Extract the (x, y) coordinate from the center of the cell holding the provided text.  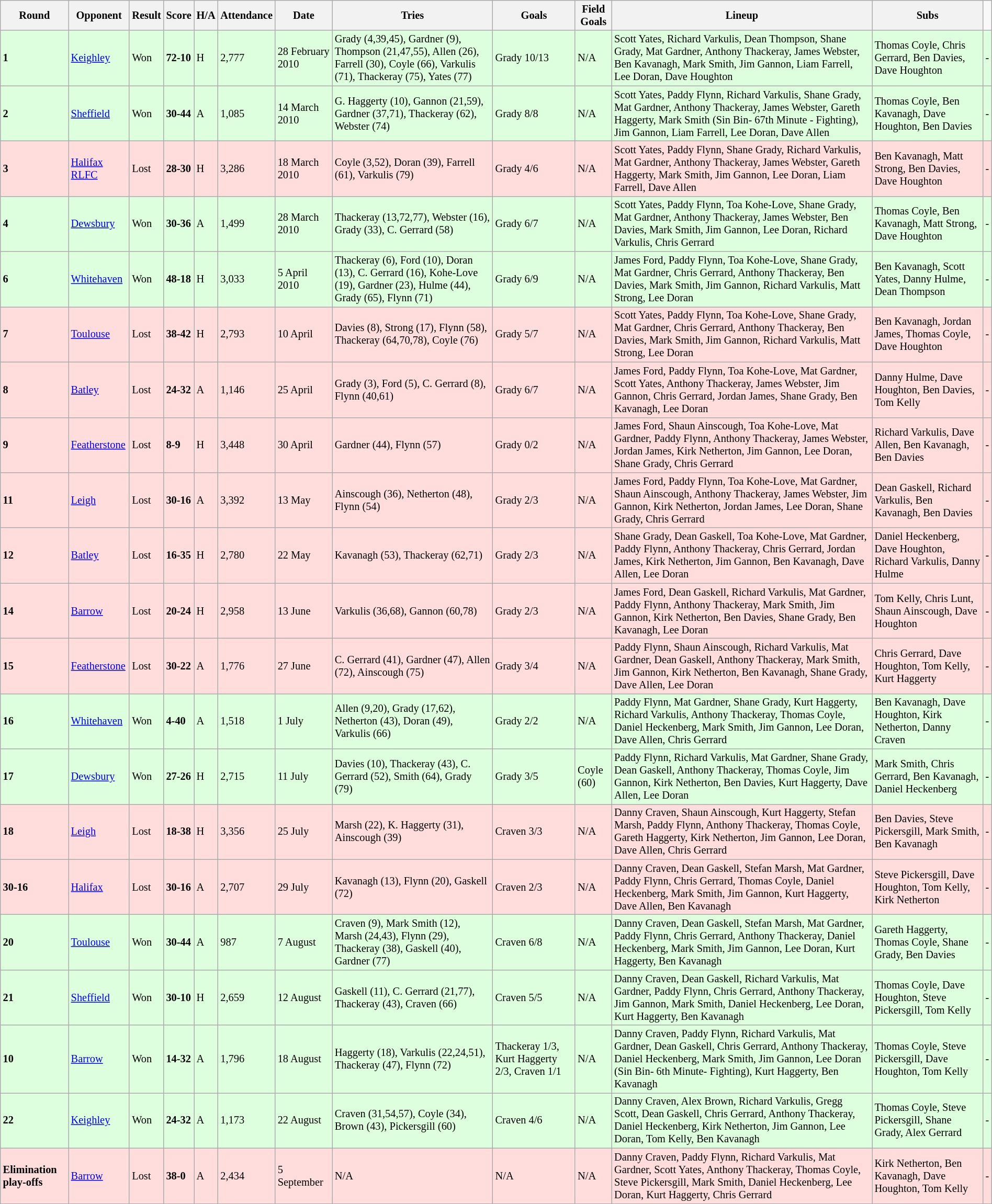
20 (35, 942)
8-9 (179, 445)
Ben Kavanagh, Jordan James, Thomas Coyle, Dave Houghton (928, 334)
2,958 (246, 611)
Kirk Netherton, Ben Kavanagh, Dave Houghton, Tom Kelly (928, 1176)
38-0 (179, 1176)
18 August (303, 1059)
30 April (303, 445)
3 (35, 168)
3,392 (246, 500)
Thomas Coyle, Steve Pickersgill, Dave Houghton, Tom Kelly (928, 1059)
1,499 (246, 224)
30-22 (179, 666)
Thackeray (6), Ford (10), Doran (13), C. Gerrard (16), Kohe-Love (19), Gardner (23), Hulme (44), Grady (65), Flynn (71) (412, 279)
30-10 (179, 997)
7 (35, 334)
Grady 2/2 (534, 721)
Elimination play-offs (35, 1176)
22 (35, 1120)
72-10 (179, 58)
Craven 5/5 (534, 997)
10 (35, 1059)
Result (146, 15)
1,518 (246, 721)
13 May (303, 500)
Subs (928, 15)
Craven 3/3 (534, 832)
Kavanagh (53), Thackeray (62,71) (412, 555)
Thomas Coyle, Ben Kavanagh, Dave Houghton, Ben Davies (928, 113)
29 July (303, 887)
Round (35, 15)
1,146 (246, 390)
18-38 (179, 832)
15 (35, 666)
Steve Pickersgill, Dave Houghton, Tom Kelly, Kirk Netherton (928, 887)
Varkulis (36,68), Gannon (60,78) (412, 611)
12 (35, 555)
30-36 (179, 224)
14 (35, 611)
5 April 2010 (303, 279)
G. Haggerty (10), Gannon (21,59), Gardner (37,71), Thackeray (62), Webster (74) (412, 113)
Grady 0/2 (534, 445)
Chris Gerrard, Dave Houghton, Tom Kelly, Kurt Haggerty (928, 666)
18 March 2010 (303, 168)
2,715 (246, 777)
1,085 (246, 113)
21 (35, 997)
Grady 4/6 (534, 168)
2,707 (246, 887)
Coyle (3,52), Doran (39), Farrell (61), Varkulis (79) (412, 168)
H/A (206, 15)
Halifax (99, 887)
7 August (303, 942)
28-30 (179, 168)
Davies (10), Thackeray (43), C. Gerrard (52), Smith (64), Grady (79) (412, 777)
Lineup (742, 15)
14-32 (179, 1059)
Ben Kavanagh, Dave Houghton, Kirk Netherton, Danny Craven (928, 721)
Opponent (99, 15)
Thomas Coyle, Dave Houghton, Steve Pickersgill, Tom Kelly (928, 997)
25 April (303, 390)
17 (35, 777)
13 June (303, 611)
Marsh (22), K. Haggerty (31), Ainscough (39) (412, 832)
Grady (3), Ford (5), C. Gerrard (8), Flynn (40,61) (412, 390)
2,793 (246, 334)
9 (35, 445)
2 (35, 113)
Craven 6/8 (534, 942)
Craven (31,54,57), Coyle (34), Brown (43), Pickersgill (60) (412, 1120)
Allen (9,20), Grady (17,62), Netherton (43), Doran (49), Varkulis (66) (412, 721)
18 (35, 832)
20-24 (179, 611)
2,434 (246, 1176)
Grady (4,39,45), Gardner (9), Thompson (21,47,55), Allen (26), Farrell (30), Coyle (66), Varkulis (71), Thackeray (75), Yates (77) (412, 58)
C. Gerrard (41), Gardner (47), Allen (72), Ainscough (75) (412, 666)
Craven 2/3 (534, 887)
3,448 (246, 445)
Thackeray 1/3, Kurt Haggerty 2/3, Craven 1/1 (534, 1059)
3,286 (246, 168)
Craven 4/6 (534, 1120)
Attendance (246, 15)
11 (35, 500)
Thomas Coyle, Steve Pickersgill, Shane Grady, Alex Gerrard (928, 1120)
1,173 (246, 1120)
10 April (303, 334)
Davies (8), Strong (17), Flynn (58), Thackeray (64,70,78), Coyle (76) (412, 334)
4 (35, 224)
Grady 5/7 (534, 334)
Richard Varkulis, Dave Allen, Ben Kavanagh, Ben Davies (928, 445)
48-18 (179, 279)
Field Goals (593, 15)
22 May (303, 555)
Dean Gaskell, Richard Varkulis, Ben Kavanagh, Ben Davies (928, 500)
Ben Kavanagh, Matt Strong, Ben Davies, Dave Houghton (928, 168)
Daniel Heckenberg, Dave Houghton, Richard Varkulis, Danny Hulme (928, 555)
12 August (303, 997)
Date (303, 15)
Thomas Coyle, Chris Gerrard, Ben Davies, Dave Houghton (928, 58)
Danny Hulme, Dave Houghton, Ben Davies, Tom Kelly (928, 390)
38-42 (179, 334)
Grady 10/13 (534, 58)
6 (35, 279)
Coyle (60) (593, 777)
Goals (534, 15)
Ben Kavanagh, Scott Yates, Danny Hulme, Dean Thompson (928, 279)
4-40 (179, 721)
25 July (303, 832)
Grady 6/9 (534, 279)
Gardner (44), Flynn (57) (412, 445)
Ainscough (36), Netherton (48), Flynn (54) (412, 500)
27-26 (179, 777)
Grady 3/5 (534, 777)
22 August (303, 1120)
Tom Kelly, Chris Lunt, Shaun Ainscough, Dave Houghton (928, 611)
Craven (9), Mark Smith (12), Marsh (24,43), Flynn (29), Thackeray (38), Gaskell (40), Gardner (77) (412, 942)
Grady 8/8 (534, 113)
Kavanagh (13), Flynn (20), Gaskell (72) (412, 887)
Halifax RLFC (99, 168)
2,659 (246, 997)
1,796 (246, 1059)
Thackeray (13,72,77), Webster (16), Grady (33), C. Gerrard (58) (412, 224)
5 September (303, 1176)
8 (35, 390)
3,033 (246, 279)
Mark Smith, Chris Gerrard, Ben Kavanagh, Daniel Heckenberg (928, 777)
16-35 (179, 555)
Score (179, 15)
28 February 2010 (303, 58)
14 March 2010 (303, 113)
16 (35, 721)
Gaskell (11), C. Gerrard (21,77), Thackeray (43), Craven (66) (412, 997)
Grady 3/4 (534, 666)
28 March 2010 (303, 224)
1 (35, 58)
Tries (412, 15)
11 July (303, 777)
3,356 (246, 832)
1 July (303, 721)
Gareth Haggerty, Thomas Coyle, Shane Grady, Ben Davies (928, 942)
987 (246, 942)
2,780 (246, 555)
Ben Davies, Steve Pickersgill, Mark Smith, Ben Kavanagh (928, 832)
27 June (303, 666)
Haggerty (18), Varkulis (22,24,51), Thackeray (47), Flynn (72) (412, 1059)
1,776 (246, 666)
2,777 (246, 58)
Thomas Coyle, Ben Kavanagh, Matt Strong, Dave Houghton (928, 224)
